Identify which cell holds the provided text, then report its (x, y) central coordinate. 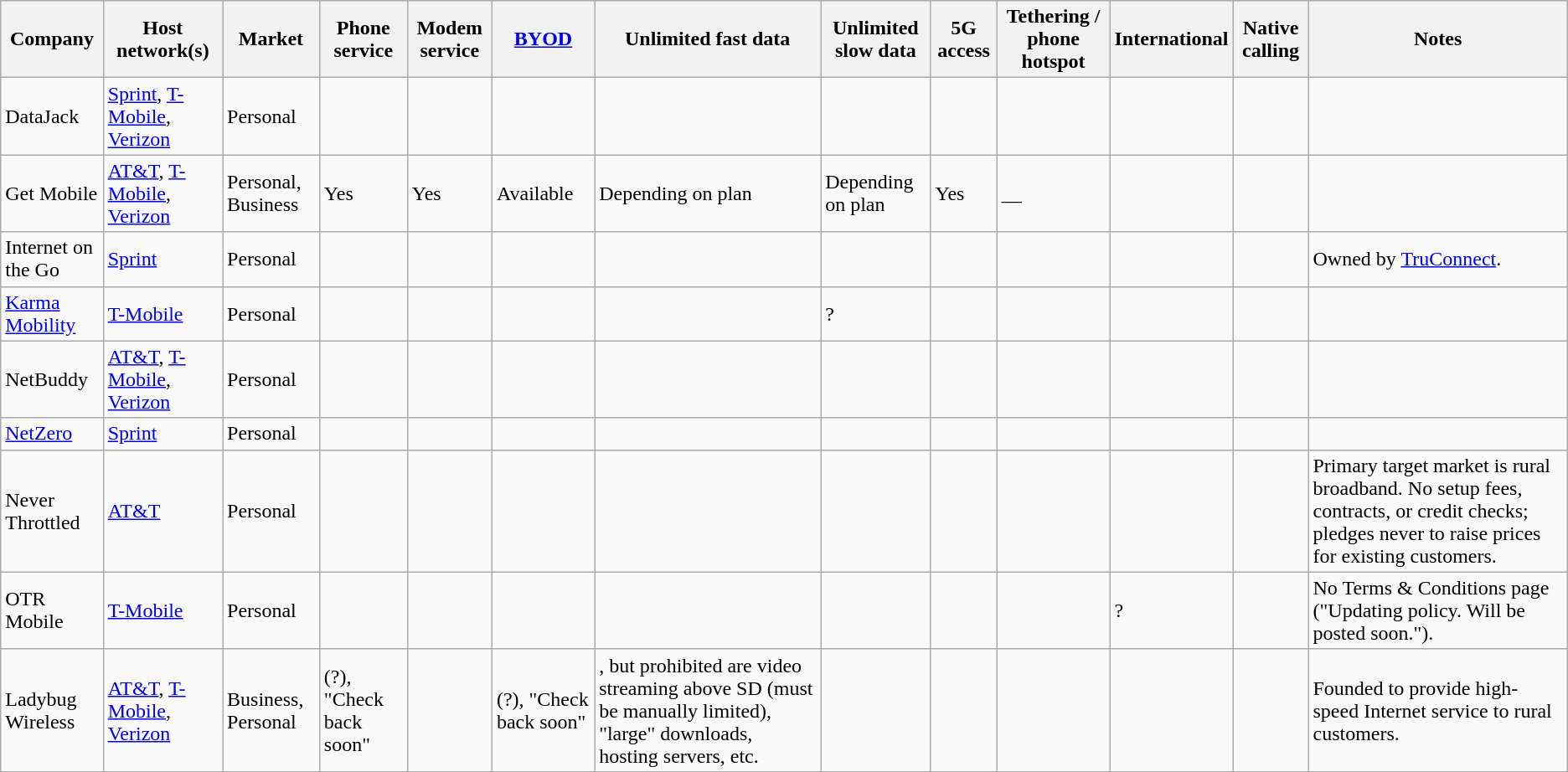
No Terms & Conditions page ("Updating policy. Will be posted soon."). (1437, 610)
NetZero (52, 434)
Available (543, 193)
Ladybug Wireless (52, 710)
Owned by TruConnect. (1437, 260)
Host network(s) (162, 39)
Phone service (364, 39)
Notes (1437, 39)
Modem service (449, 39)
NetBuddy (52, 379)
Primary target market is rural broadband. No setup fees, contracts, or credit checks; pledges never to raise prices for existing customers. (1437, 511)
Personal, Business (271, 193)
Business, Personal (271, 710)
AT&T (162, 511)
Unlimited slow data (876, 39)
Unlimited fast data (708, 39)
Market (271, 39)
Founded to provide high-speed Internet service to rural customers. (1437, 710)
Never Throttled (52, 511)
Get Mobile (52, 193)
Karma Mobility (52, 313)
Tethering / phone hotspot (1054, 39)
BYOD (543, 39)
International (1171, 39)
OTR Mobile (52, 610)
5G access (963, 39)
DataJack (52, 116)
Native calling (1271, 39)
__ (1054, 193)
, but prohibited are video streaming above SD (must be manually limited), "large" downloads, hosting servers, etc. (708, 710)
Sprint, T-Mobile, Verizon (162, 116)
Internet on the Go (52, 260)
Company (52, 39)
